Output the (x, y) coordinate of the center of the cell containing the given text.  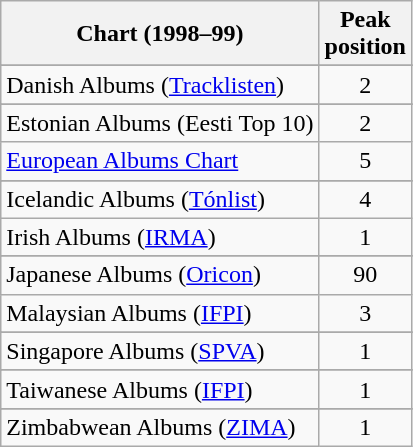
Zimbabwean Albums (ZIMA) (160, 427)
3 (365, 313)
Japanese Albums (Oricon) (160, 275)
Taiwanese Albums (IFPI) (160, 389)
European Albums Chart (160, 161)
Malaysian Albums (IFPI) (160, 313)
Irish Albums (IRMA) (160, 237)
Danish Albums (Tracklisten) (160, 85)
5 (365, 161)
Estonian Albums (Eesti Top 10) (160, 123)
Icelandic Albums (Tónlist) (160, 199)
Chart (1998–99) (160, 34)
Peakposition (365, 34)
4 (365, 199)
Singapore Albums (SPVA) (160, 351)
90 (365, 275)
